Locate the cell with the specified text and output its [X, Y] center coordinate. 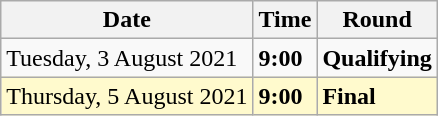
Thursday, 5 August 2021 [127, 96]
Time [285, 20]
Qualifying [377, 58]
Round [377, 20]
Date [127, 20]
Final [377, 96]
Tuesday, 3 August 2021 [127, 58]
